Scan for the cell matching the given text and deliver its [x, y] coordinate at center. 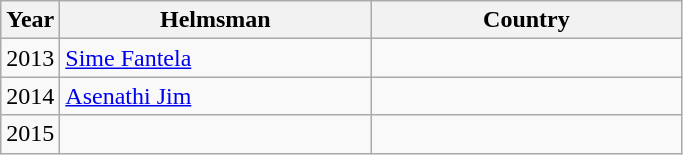
Helmsman [216, 20]
2015 [30, 134]
Year [30, 20]
Sime Fantela [216, 58]
Country [526, 20]
Asenathi Jim [216, 96]
2013 [30, 58]
2014 [30, 96]
